Extract the (x, y) coordinate from the center of the cell holding the provided text.  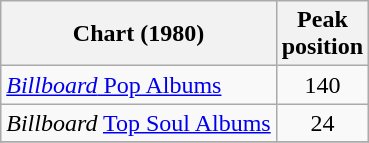
24 (322, 123)
Peakposition (322, 34)
Billboard Top Soul Albums (138, 123)
140 (322, 85)
Chart (1980) (138, 34)
Billboard Pop Albums (138, 85)
